Detect which cell encompasses the target text, then output its [X, Y] center coordinate. 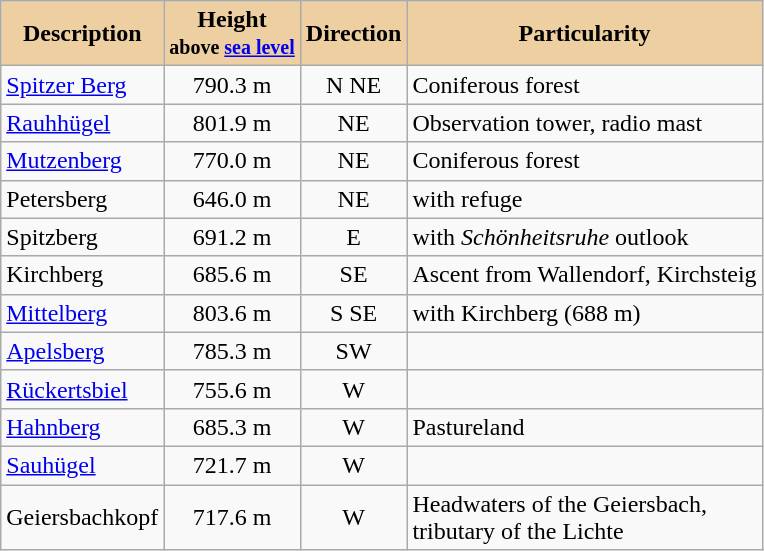
Direction [354, 34]
Description [82, 34]
Sauhügel [82, 465]
717.6 m [232, 516]
Particularity [584, 34]
Pastureland [584, 427]
Observation tower, radio mast [584, 123]
685.3 m [232, 427]
SW [354, 351]
790.3 m [232, 85]
N NE [354, 85]
Rückertsbiel [82, 389]
721.7 m [232, 465]
Ascent from Wallendorf, Kirchsteig [584, 275]
803.6 m [232, 313]
with Kirchberg (688 m) [584, 313]
691.2 m [232, 237]
Spitzberg [82, 237]
with Schönheitsruhe outlook [584, 237]
Kirchberg [82, 275]
E [354, 237]
646.0 m [232, 199]
Rauhhügel [82, 123]
Mittelberg [82, 313]
with refuge [584, 199]
685.6 m [232, 275]
SE [354, 275]
785.3 m [232, 351]
Headwaters of the Geiersbach,tributary of the Lichte [584, 516]
Petersberg [82, 199]
Geiersbachkopf [82, 516]
Hahnberg [82, 427]
801.9 m [232, 123]
770.0 m [232, 161]
Spitzer Berg [82, 85]
755.6 m [232, 389]
Height above sea level [232, 34]
Mutzenberg [82, 161]
Apelsberg [82, 351]
S SE [354, 313]
